Detect which cell encompasses the target text, then output its (x, y) center coordinate. 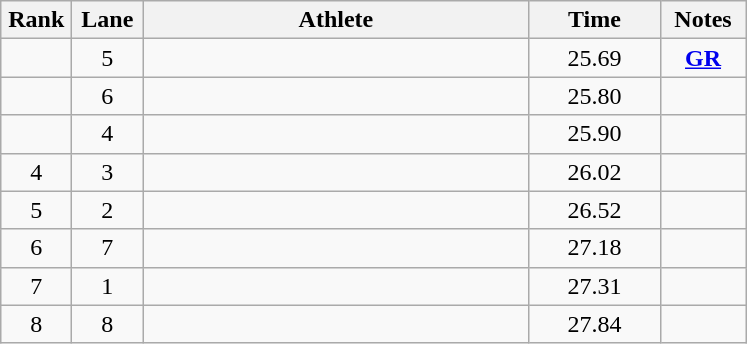
27.31 (594, 286)
27.18 (594, 248)
3 (108, 172)
Notes (703, 20)
25.90 (594, 134)
GR (703, 58)
25.69 (594, 58)
Rank (36, 20)
Lane (108, 20)
1 (108, 286)
25.80 (594, 96)
27.84 (594, 324)
26.52 (594, 210)
Time (594, 20)
Athlete (336, 20)
2 (108, 210)
26.02 (594, 172)
